Output the (x, y) coordinate of the center of the cell containing the given text.  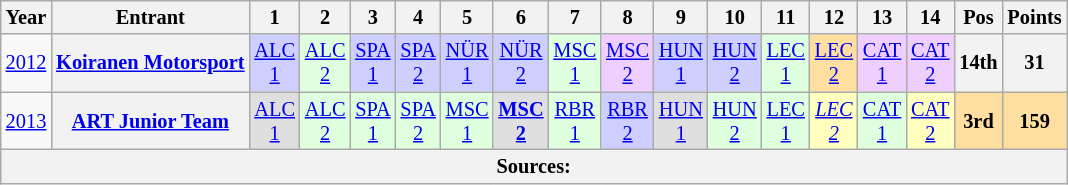
NÜR1 (468, 63)
2012 (26, 63)
5 (468, 17)
Entrant (150, 17)
10 (735, 17)
6 (520, 17)
14 (930, 17)
14th (978, 63)
Koiranen Motorsport (150, 63)
1 (274, 17)
Year (26, 17)
159 (1035, 121)
13 (882, 17)
RBR1 (574, 121)
12 (834, 17)
7 (574, 17)
3rd (978, 121)
NÜR2 (520, 63)
3 (372, 17)
8 (628, 17)
2013 (26, 121)
11 (786, 17)
31 (1035, 63)
ART Junior Team (150, 121)
4 (418, 17)
Sources: (534, 166)
9 (681, 17)
2 (325, 17)
RBR2 (628, 121)
Pos (978, 17)
Points (1035, 17)
